Search for the cell housing the specified text and yield its (X, Y) center coordinate. 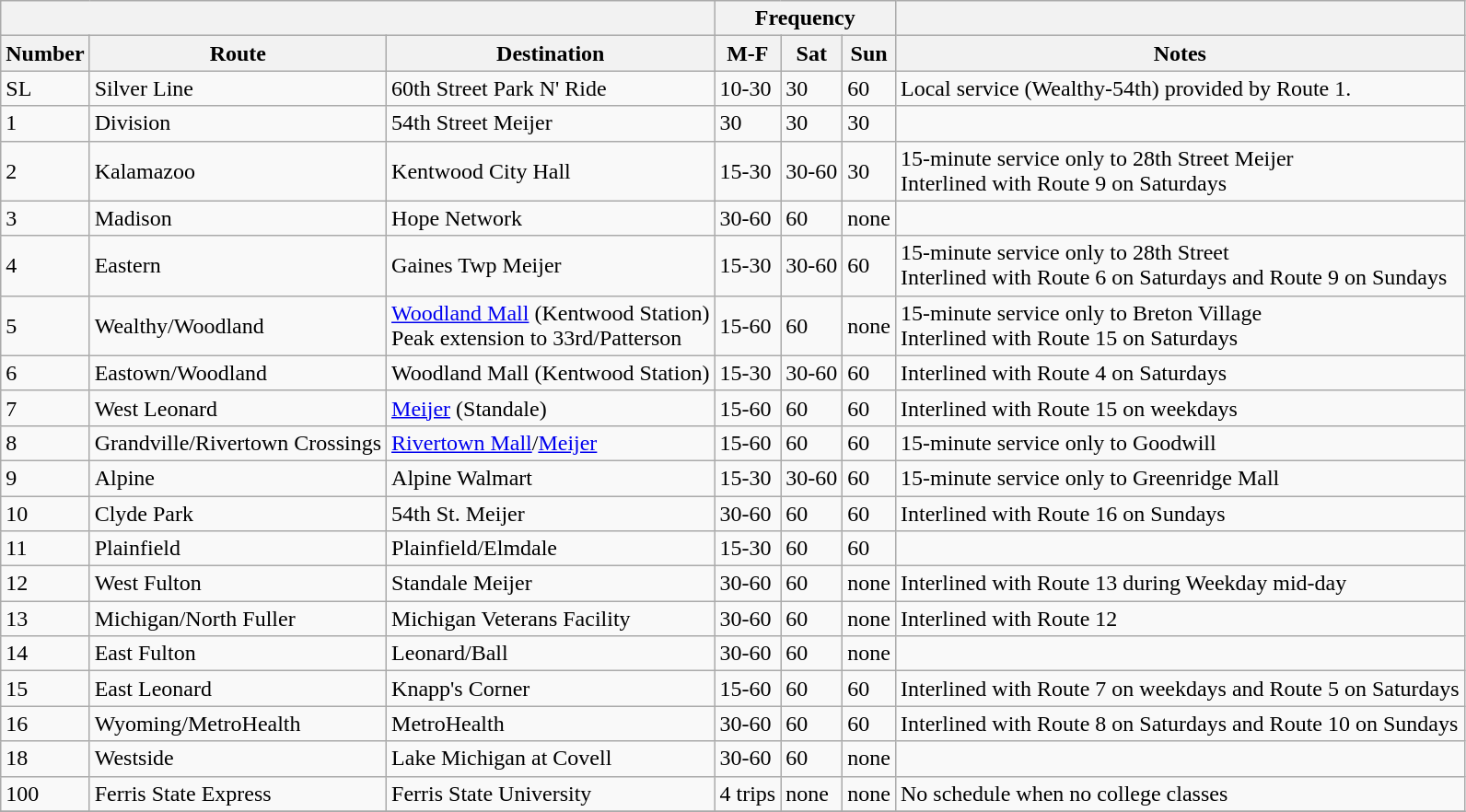
100 (45, 794)
West Leonard (238, 408)
18 (45, 759)
Clyde Park (238, 513)
2 (45, 171)
Sat (812, 53)
Interlined with Route 7 on weekdays and Route 5 on Saturdays (1180, 689)
Local service (Wealthy-54th) provided by Route 1. (1180, 88)
Michigan/North Fuller (238, 619)
Sun (869, 53)
15-minute service only to 28th Street MeijerInterlined with Route 9 on Saturdays (1180, 171)
8 (45, 443)
Interlined with Route 8 on Saturdays and Route 10 on Sundays (1180, 724)
5 (45, 326)
54th Street Meijer (551, 123)
Woodland Mall (Kentwood Station)Peak extension to 33rd/Patterson (551, 326)
Interlined with Route 15 on weekdays (1180, 408)
15-minute service only to Greenridge Mall (1180, 478)
Madison (238, 218)
Interlined with Route 12 (1180, 619)
Leonard/Ball (551, 654)
Frequency (805, 18)
14 (45, 654)
M-F (748, 53)
Knapp's Corner (551, 689)
Alpine (238, 478)
East Leonard (238, 689)
4 (45, 265)
Alpine Walmart (551, 478)
7 (45, 408)
Plainfield (238, 549)
Woodland Mall (Kentwood Station) (551, 373)
Eastern (238, 265)
10-30 (748, 88)
Kentwood City Hall (551, 171)
1 (45, 123)
Ferris State Express (238, 794)
Destination (551, 53)
16 (45, 724)
4 trips (748, 794)
Interlined with Route 13 during Weekday mid-day (1180, 584)
No schedule when no college classes (1180, 794)
15 (45, 689)
15-minute service only to Goodwill (1180, 443)
Westside (238, 759)
10 (45, 513)
3 (45, 218)
9 (45, 478)
MetroHealth (551, 724)
Michigan Veterans Facility (551, 619)
Interlined with Route 16 on Sundays (1180, 513)
Meijer (Standale) (551, 408)
Silver Line (238, 88)
11 (45, 549)
15-minute service only to Breton VillageInterlined with Route 15 on Saturdays (1180, 326)
Route (238, 53)
Interlined with Route 4 on Saturdays (1180, 373)
Lake Michigan at Covell (551, 759)
Plainfield/Elmdale (551, 549)
West Fulton (238, 584)
Ferris State University (551, 794)
SL (45, 88)
Eastown/Woodland (238, 373)
Notes (1180, 53)
Hope Network (551, 218)
Wealthy/Woodland (238, 326)
Number (45, 53)
Rivertown Mall/Meijer (551, 443)
East Fulton (238, 654)
13 (45, 619)
Division (238, 123)
Gaines Twp Meijer (551, 265)
Standale Meijer (551, 584)
54th St. Meijer (551, 513)
60th Street Park N' Ride (551, 88)
15-minute service only to 28th StreetInterlined with Route 6 on Saturdays and Route 9 on Sundays (1180, 265)
Wyoming/MetroHealth (238, 724)
6 (45, 373)
Grandville/Rivertown Crossings (238, 443)
12 (45, 584)
Kalamazoo (238, 171)
